Identify which cell holds the provided text, then report its [X, Y] central coordinate. 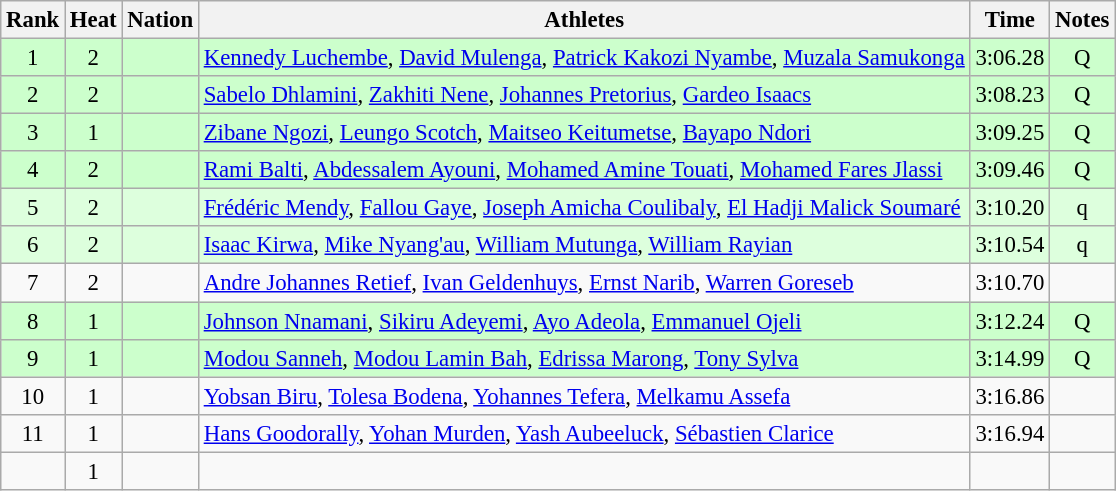
7 [33, 283]
Frédéric Mendy, Fallou Gaye, Joseph Amicha Coulibaly, El Hadji Malick Soumaré [584, 208]
3:09.46 [1010, 170]
Rank [33, 20]
Zibane Ngozi, Leungo Scotch, Maitseo Keitumetse, Bayapo Ndori [584, 133]
Kennedy Luchembe, David Mulenga, Patrick Kakozi Nyambe, Muzala Samukonga [584, 58]
11 [33, 433]
8 [33, 321]
3:14.99 [1010, 358]
Heat [94, 20]
3:16.94 [1010, 433]
3:10.70 [1010, 283]
Athletes [584, 20]
3:06.28 [1010, 58]
Time [1010, 20]
3 [33, 133]
Sabelo Dhlamini, Zakhiti Nene, Johannes Pretorius, Gardeo Isaacs [584, 95]
Nation [160, 20]
3:10.54 [1010, 245]
10 [33, 396]
Notes [1082, 20]
9 [33, 358]
3:09.25 [1010, 133]
Rami Balti, Abdessalem Ayouni, Mohamed Amine Touati, Mohamed Fares Jlassi [584, 170]
3:16.86 [1010, 396]
3:10.20 [1010, 208]
3:08.23 [1010, 95]
Isaac Kirwa, Mike Nyang'au, William Mutunga, William Rayian [584, 245]
5 [33, 208]
4 [33, 170]
Johnson Nnamani, Sikiru Adeyemi, Ayo Adeola, Emmanuel Ojeli [584, 321]
Modou Sanneh, Modou Lamin Bah, Edrissa Marong, Tony Sylva [584, 358]
Hans Goodorally, Yohan Murden, Yash Aubeeluck, Sébastien Clarice [584, 433]
Andre Johannes Retief, Ivan Geldenhuys, Ernst Narib, Warren Goreseb [584, 283]
Yobsan Biru, Tolesa Bodena, Yohannes Tefera, Melkamu Assefa [584, 396]
3:12.24 [1010, 321]
6 [33, 245]
